Return the [X, Y] coordinate for the center point of the cell that contains the specified text.  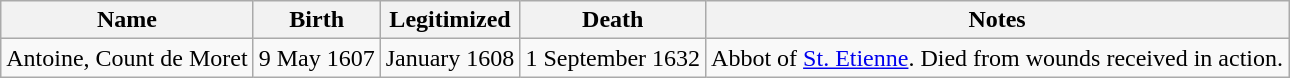
Death [613, 20]
9 May 1607 [316, 58]
Antoine, Count de Moret [127, 58]
Notes [998, 20]
Name [127, 20]
Birth [316, 20]
Abbot of St. Etienne. Died from wounds received in action. [998, 58]
January 1608 [450, 58]
Legitimized [450, 20]
1 September 1632 [613, 58]
